Return the [x, y] coordinate for the center point of the cell that contains the specified text.  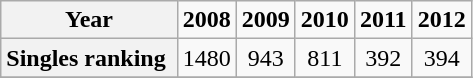
2010 [324, 20]
811 [324, 58]
Singles ranking [89, 58]
392 [383, 58]
943 [266, 58]
Year [89, 20]
1480 [206, 58]
2012 [442, 20]
2008 [206, 20]
2009 [266, 20]
394 [442, 58]
2011 [383, 20]
